Return the (X, Y) coordinate for the center point of the cell that contains the specified text.  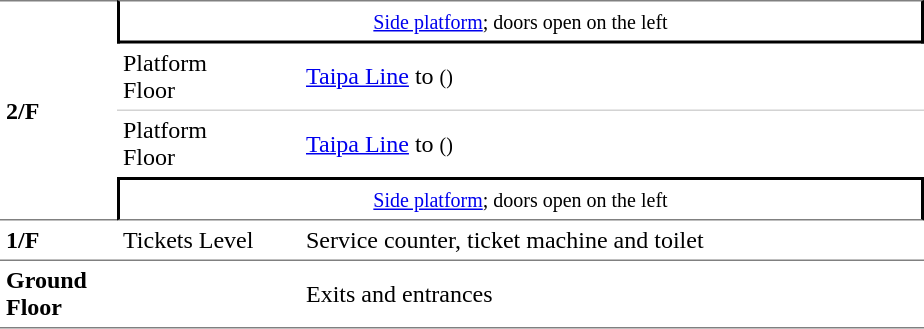
Tickets Level (208, 240)
Ground Floor (58, 295)
2/F (58, 110)
1/F (58, 240)
Exits and entrances (612, 295)
Service counter, ticket machine and toilet (612, 240)
